Locate the cell with the specified text and output its (X, Y) center coordinate. 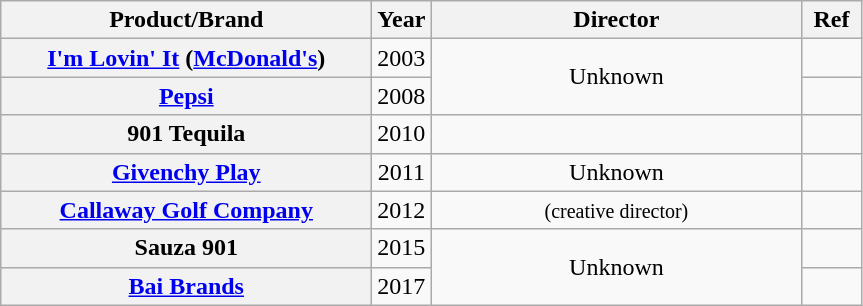
I'm Lovin' It (McDonald's) (186, 58)
Product/Brand (186, 20)
Callaway Golf Company (186, 210)
(creative director) (616, 210)
Director (616, 20)
901 Tequila (186, 134)
Sauza 901 (186, 248)
2011 (402, 172)
2008 (402, 96)
2017 (402, 286)
Bai Brands (186, 286)
2015 (402, 248)
Pepsi (186, 96)
Givenchy Play (186, 172)
2010 (402, 134)
Ref (832, 20)
Year (402, 20)
2003 (402, 58)
2012 (402, 210)
